Extract the (x, y) coordinate from the center of the cell holding the provided text.  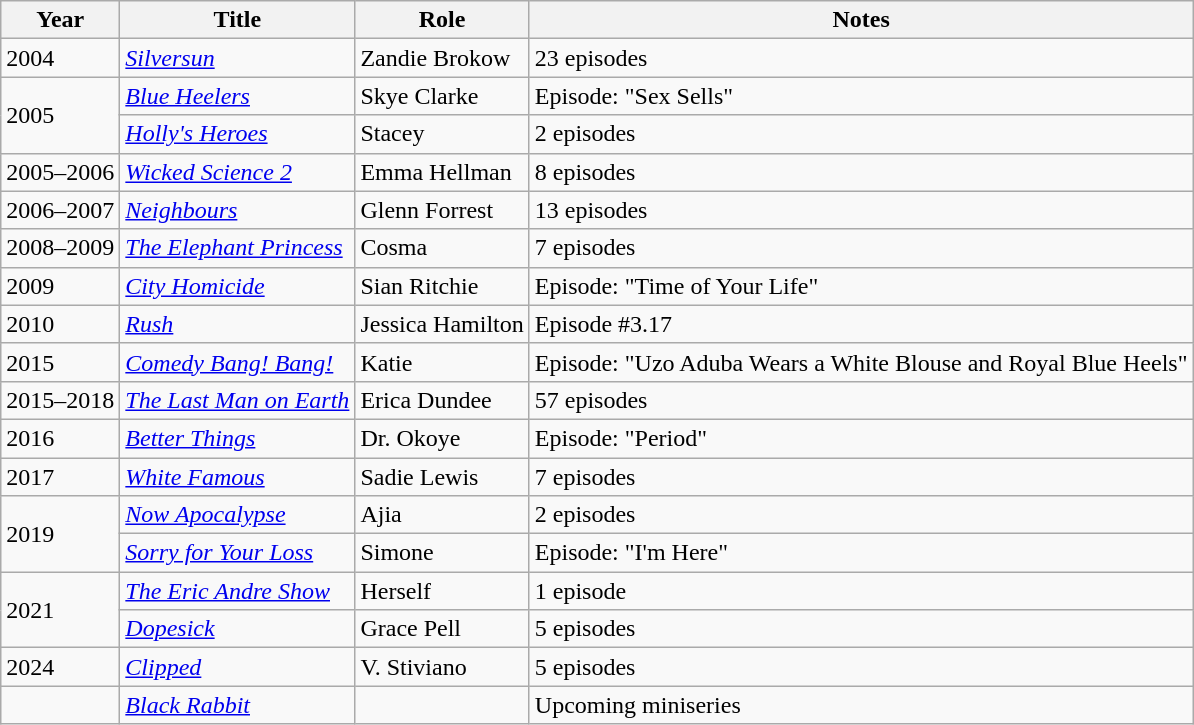
The Last Man on Earth (238, 400)
Zandie Brokow (442, 58)
Dopesick (238, 629)
Holly's Heroes (238, 134)
Sian Ritchie (442, 286)
Year (60, 20)
Emma Hellman (442, 172)
8 episodes (861, 172)
Sorry for Your Loss (238, 553)
Wicked Science 2 (238, 172)
2009 (60, 286)
2021 (60, 610)
Rush (238, 324)
Black Rabbit (238, 705)
Erica Dundee (442, 400)
2010 (60, 324)
2005–2006 (60, 172)
Ajia (442, 515)
Role (442, 20)
Blue Heelers (238, 96)
2006–2007 (60, 210)
13 episodes (861, 210)
Clipped (238, 667)
Episode: "Sex Sells" (861, 96)
2016 (60, 438)
57 episodes (861, 400)
Episode: "Time of Your Life" (861, 286)
Now Apocalypse (238, 515)
Glenn Forrest (442, 210)
2019 (60, 534)
City Homicide (238, 286)
2008–2009 (60, 248)
2004 (60, 58)
Episode: "Period" (861, 438)
The Eric Andre Show (238, 591)
Herself (442, 591)
Stacey (442, 134)
2024 (60, 667)
Episode: "Uzo Aduba Wears a White Blouse and Royal Blue Heels" (861, 362)
2017 (60, 477)
Simone (442, 553)
Cosma (442, 248)
Jessica Hamilton (442, 324)
Better Things (238, 438)
The Elephant Princess (238, 248)
Episode: "I'm Here" (861, 553)
Silversun (238, 58)
2015 (60, 362)
Episode #3.17 (861, 324)
2015–2018 (60, 400)
Grace Pell (442, 629)
Upcoming miniseries (861, 705)
Skye Clarke (442, 96)
Neighbours (238, 210)
White Famous (238, 477)
Sadie Lewis (442, 477)
Notes (861, 20)
Dr. Okoye (442, 438)
1 episode (861, 591)
Title (238, 20)
Comedy Bang! Bang! (238, 362)
V. Stiviano (442, 667)
2005 (60, 115)
23 episodes (861, 58)
Katie (442, 362)
